From the cell containing the given text, extract its center point as (x, y) coordinate. 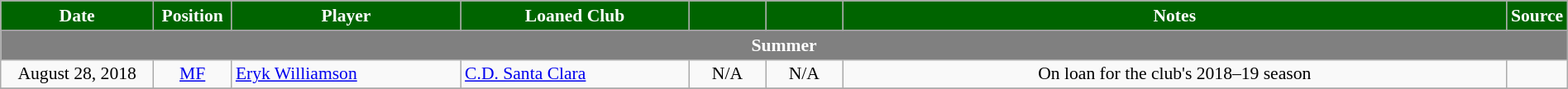
Date (78, 16)
Eryk Williamson (346, 74)
August 28, 2018 (78, 74)
MF (193, 74)
Loaned Club (575, 16)
Summer (784, 45)
On loan for the club's 2018–19 season (1174, 74)
Notes (1174, 16)
Position (193, 16)
C.D. Santa Clara (575, 74)
Player (346, 16)
Source (1537, 16)
